Output the (x, y) coordinate of the center of the cell containing the given text.  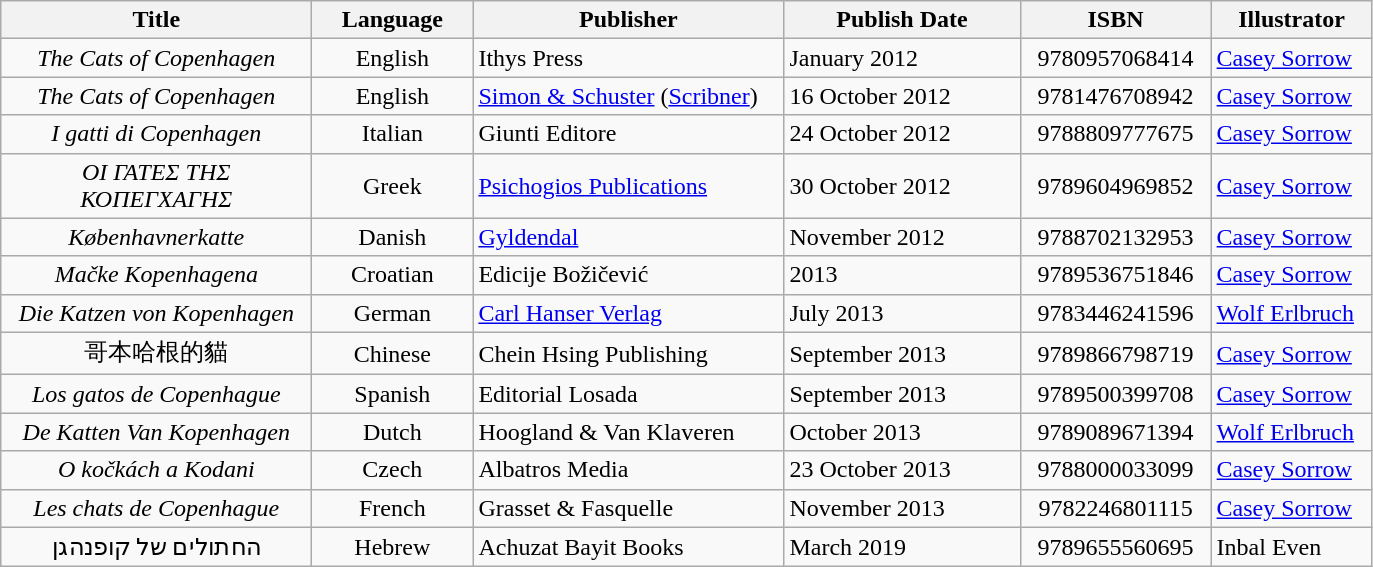
Publisher (628, 20)
Language (392, 20)
Achuzat Bayit Books (628, 547)
Albatros Media (628, 470)
Grasset & Fasquelle (628, 508)
9782246801115 (1116, 508)
Edicije Božičević (628, 275)
9789866798719 (1116, 354)
Publish Date (902, 20)
November 2012 (902, 237)
German (392, 313)
9789536751846 (1116, 275)
Editorial Losada (628, 394)
July 2013 (902, 313)
De Katten Van Kopenhagen (156, 432)
9789604969852 (1116, 186)
החתולים של קופנהגן (156, 547)
9789500399708 (1116, 394)
Los gatos de Copenhague (156, 394)
Giunti Editore (628, 134)
Chein Hsing Publishing (628, 354)
French (392, 508)
March 2019 (902, 547)
24 October 2012 (902, 134)
2013 (902, 275)
January 2012 (902, 58)
9783446241596 (1116, 313)
Greek (392, 186)
Psichogios Publications (628, 186)
Hoogland & Van Klaveren (628, 432)
ISBN (1116, 20)
October 2013 (902, 432)
9788702132953 (1116, 237)
Title (156, 20)
9789089671394 (1116, 432)
9781476708942 (1116, 96)
ΟΙ ΓΑΤΕΣ ΤΗΣ ΚΟΠΕΓΧΑΓΗΣ (156, 186)
Carl Hanser Verlag (628, 313)
9788000033099 (1116, 470)
Ithys Press (628, 58)
Die Katzen von Kopenhagen (156, 313)
Danish (392, 237)
Italian (392, 134)
Spanish (392, 394)
30 October 2012 (902, 186)
9780957068414 (1116, 58)
Hebrew (392, 547)
哥本哈根的貓 (156, 354)
Chinese (392, 354)
Gyldendal (628, 237)
Les chats de Copenhague (156, 508)
Københavnerkatte (156, 237)
O kočkách a Kodani (156, 470)
November 2013 (902, 508)
Illustrator (1292, 20)
Dutch (392, 432)
Inbal Even (1292, 547)
16 October 2012 (902, 96)
9789655560695 (1116, 547)
Czech (392, 470)
Simon & Schuster (Scribner) (628, 96)
Croatian (392, 275)
I gatti di Copenhagen (156, 134)
Mačke Kopenhagena (156, 275)
9788809777675 (1116, 134)
23 October 2013 (902, 470)
